Search for the cell housing the specified text and yield its [x, y] center coordinate. 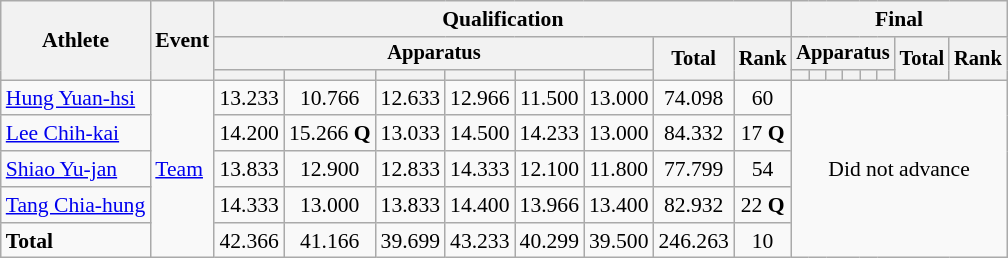
82.932 [694, 205]
12.633 [410, 98]
13.033 [410, 134]
14.233 [550, 134]
77.799 [694, 169]
17 Q [763, 134]
11.500 [550, 98]
12.966 [480, 98]
Tang Chia-hung [76, 205]
Did not advance [898, 169]
74.098 [694, 98]
60 [763, 98]
13.400 [618, 205]
12.100 [550, 169]
84.332 [694, 134]
Shiao Yu-jan [76, 169]
Event [182, 40]
Team [182, 169]
22 Q [763, 205]
Athlete [76, 40]
10.766 [330, 98]
14.200 [248, 134]
12.833 [410, 169]
13.233 [248, 98]
Lee Chih-kai [76, 134]
Qualification [502, 19]
15.266 Q [330, 134]
Final [898, 19]
Hung Yuan-hsi [76, 98]
54 [763, 169]
13.966 [550, 205]
12.900 [330, 169]
14.400 [480, 205]
14.500 [480, 134]
11.800 [618, 169]
